Scan for the cell matching the given text and deliver its (x, y) coordinate at center. 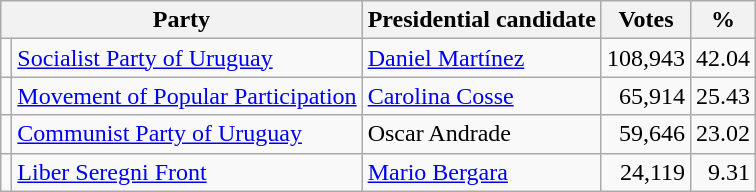
108,943 (646, 58)
Party (182, 20)
Movement of Popular Participation (187, 96)
65,914 (646, 96)
24,119 (646, 172)
Votes (646, 20)
% (724, 20)
42.04 (724, 58)
59,646 (646, 134)
Socialist Party of Uruguay (187, 58)
Carolina Cosse (482, 96)
25.43 (724, 96)
Mario Bergara (482, 172)
Communist Party of Uruguay (187, 134)
Liber Seregni Front (187, 172)
Daniel Martínez (482, 58)
9.31 (724, 172)
Presidential candidate (482, 20)
23.02 (724, 134)
Oscar Andrade (482, 134)
